Detect which cell encompasses the target text, then output its [X, Y] center coordinate. 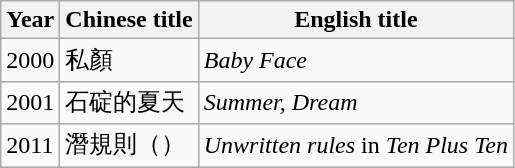
潛規則（） [129, 146]
2001 [30, 102]
Summer, Dream [356, 102]
2011 [30, 146]
Baby Face [356, 60]
私顏 [129, 60]
English title [356, 20]
2000 [30, 60]
石碇的夏天 [129, 102]
Chinese title [129, 20]
Unwritten rules in Ten Plus Ten [356, 146]
Year [30, 20]
